Extract the (X, Y) coordinate from the center of the cell holding the provided text.  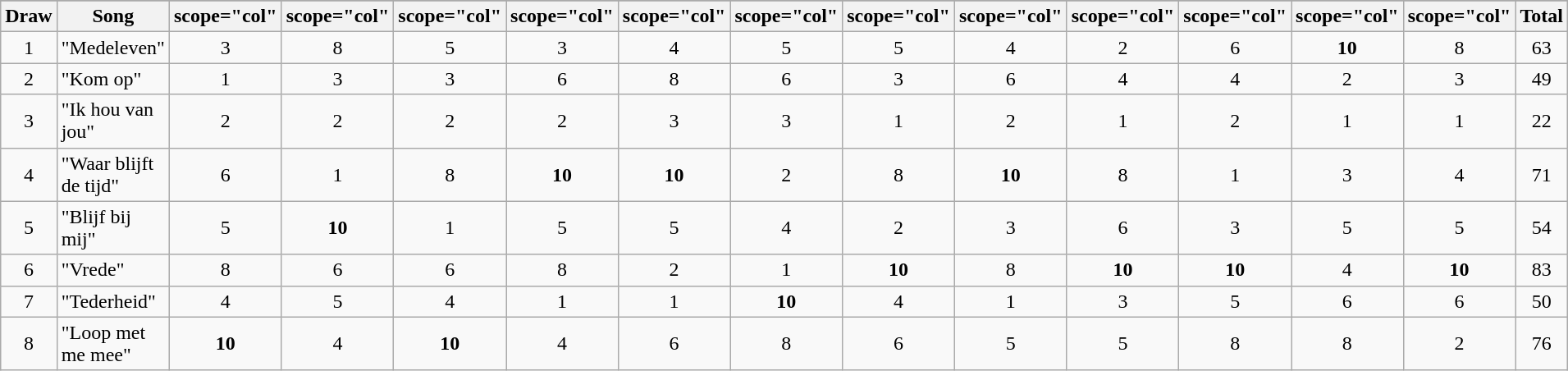
"Loop met me mee" (113, 343)
"Ik hou van jou" (113, 121)
"Waar blijft de tijd" (113, 174)
49 (1542, 79)
"Vrede" (113, 270)
83 (1542, 270)
63 (1542, 48)
"Blijf bij mij" (113, 228)
Draw (29, 16)
"Kom op" (113, 79)
"Tederheid" (113, 301)
7 (29, 301)
Song (113, 16)
22 (1542, 121)
76 (1542, 343)
50 (1542, 301)
71 (1542, 174)
"Medeleven" (113, 48)
Total (1542, 16)
54 (1542, 228)
